Locate the cell with the specified text and output its [X, Y] center coordinate. 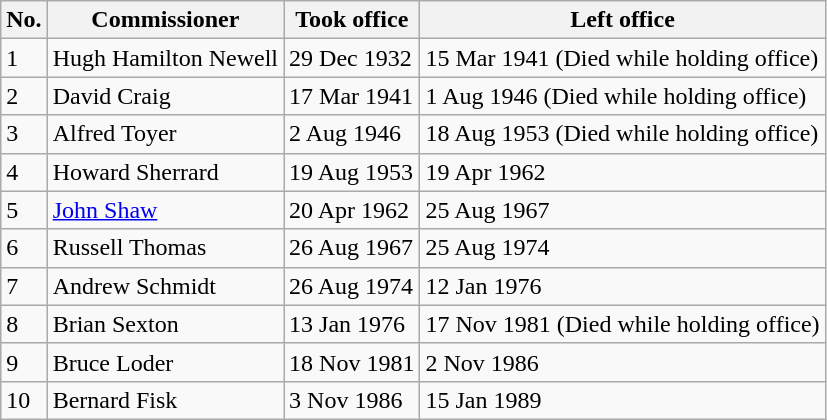
10 [24, 400]
1 Aug 1946 (Died while holding office) [622, 96]
Howard Sherrard [165, 172]
No. [24, 20]
David Craig [165, 96]
Left office [622, 20]
18 Nov 1981 [352, 362]
Commissioner [165, 20]
5 [24, 210]
25 Aug 1974 [622, 248]
13 Jan 1976 [352, 324]
Russell Thomas [165, 248]
19 Apr 1962 [622, 172]
19 Aug 1953 [352, 172]
3 [24, 134]
18 Aug 1953 (Died while holding office) [622, 134]
Bruce Loder [165, 362]
8 [24, 324]
3 Nov 1986 [352, 400]
25 Aug 1967 [622, 210]
John Shaw [165, 210]
2 Aug 1946 [352, 134]
Took office [352, 20]
Brian Sexton [165, 324]
29 Dec 1932 [352, 58]
Hugh Hamilton Newell [165, 58]
Alfred Toyer [165, 134]
17 Mar 1941 [352, 96]
20 Apr 1962 [352, 210]
15 Mar 1941 (Died while holding office) [622, 58]
9 [24, 362]
2 Nov 1986 [622, 362]
1 [24, 58]
4 [24, 172]
7 [24, 286]
2 [24, 96]
17 Nov 1981 (Died while holding office) [622, 324]
Bernard Fisk [165, 400]
26 Aug 1974 [352, 286]
12 Jan 1976 [622, 286]
15 Jan 1989 [622, 400]
Andrew Schmidt [165, 286]
6 [24, 248]
26 Aug 1967 [352, 248]
